Return the [x, y] coordinate for the center point of the cell that contains the specified text.  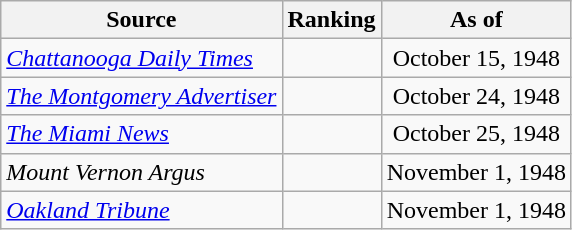
Chattanooga Daily Times [142, 58]
Source [142, 20]
The Montgomery Advertiser [142, 96]
October 25, 1948 [476, 134]
October 24, 1948 [476, 96]
Oakland Tribune [142, 210]
October 15, 1948 [476, 58]
As of [476, 20]
Ranking [332, 20]
Mount Vernon Argus [142, 172]
The Miami News [142, 134]
